Detect which cell encompasses the target text, then output its (x, y) center coordinate. 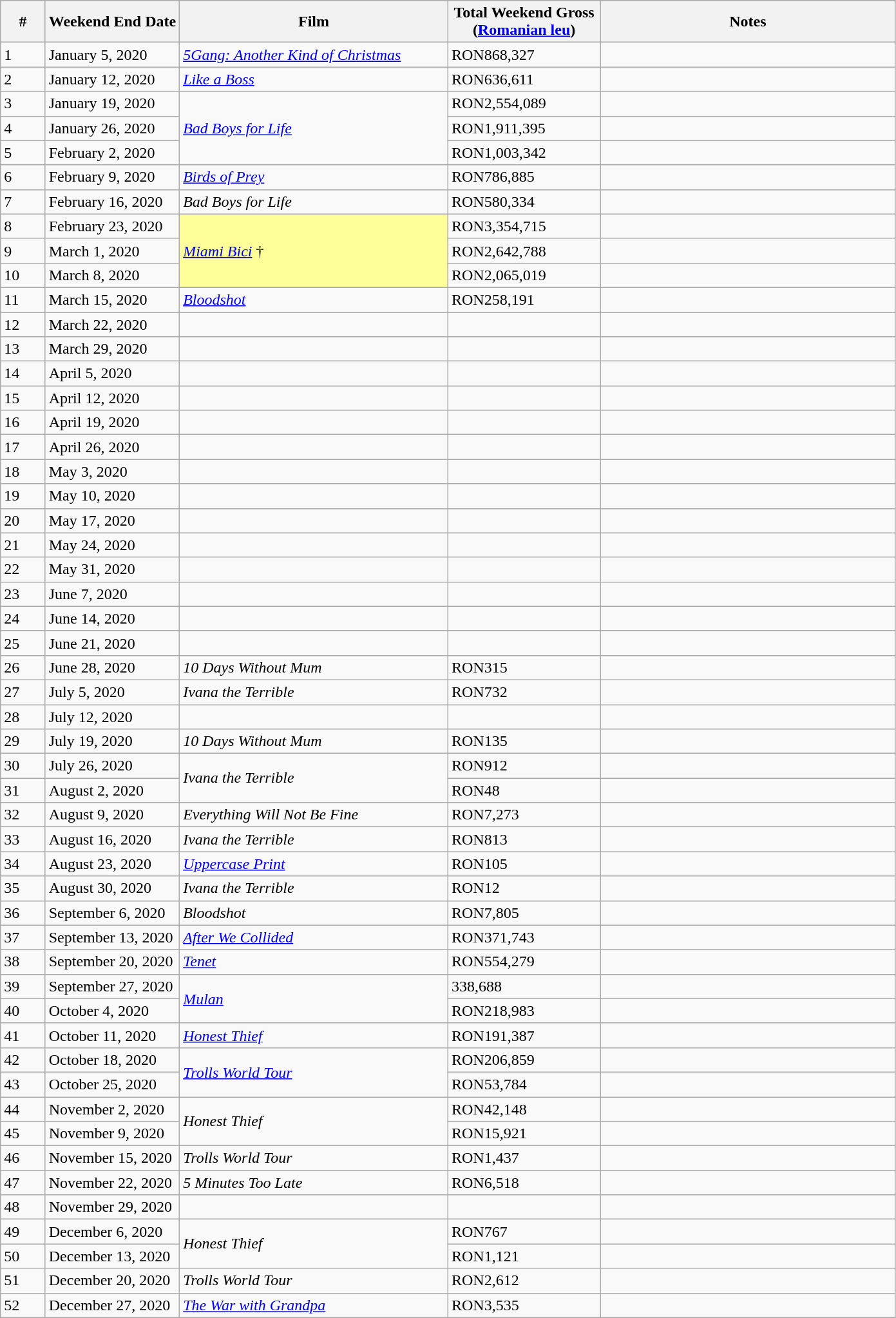
RON15,921 (524, 1134)
31 (23, 790)
November 2, 2020 (112, 1109)
October 18, 2020 (112, 1060)
March 29, 2020 (112, 349)
5 (23, 153)
RON42,148 (524, 1109)
RON580,334 (524, 202)
September 20, 2020 (112, 962)
August 9, 2020 (112, 815)
RON48 (524, 790)
26 (23, 667)
December 6, 2020 (112, 1232)
RON2,065,019 (524, 275)
RON12 (524, 888)
October 4, 2020 (112, 1011)
52 (23, 1305)
April 5, 2020 (112, 374)
December 20, 2020 (112, 1281)
June 28, 2020 (112, 667)
December 27, 2020 (112, 1305)
9 (23, 251)
RON206,859 (524, 1060)
46 (23, 1158)
27 (23, 692)
15 (23, 398)
February 2, 2020 (112, 153)
13 (23, 349)
41 (23, 1035)
RON6,518 (524, 1183)
April 12, 2020 (112, 398)
33 (23, 839)
RON191,387 (524, 1035)
RON105 (524, 864)
20 (23, 521)
January 19, 2020 (112, 104)
32 (23, 815)
6 (23, 177)
Everything Will Not Be Fine (314, 815)
July 5, 2020 (112, 692)
May 10, 2020 (112, 496)
30 (23, 766)
RON371,743 (524, 937)
July 26, 2020 (112, 766)
45 (23, 1134)
January 12, 2020 (112, 79)
Miami Bici † (314, 251)
44 (23, 1109)
5Gang: Another Kind of Christmas (314, 55)
RON554,279 (524, 962)
October 11, 2020 (112, 1035)
October 25, 2020 (112, 1084)
The War with Grandpa (314, 1305)
RON1,003,342 (524, 153)
June 21, 2020 (112, 643)
Birds of Prey (314, 177)
March 8, 2020 (112, 275)
16 (23, 423)
January 26, 2020 (112, 128)
40 (23, 1011)
Mulan (314, 998)
February 16, 2020 (112, 202)
January 5, 2020 (112, 55)
May 24, 2020 (112, 545)
48 (23, 1207)
RON53,784 (524, 1084)
8 (23, 226)
RON218,983 (524, 1011)
May 3, 2020 (112, 472)
Film (314, 22)
August 30, 2020 (112, 888)
May 17, 2020 (112, 521)
RON1,121 (524, 1256)
Weekend End Date (112, 22)
21 (23, 545)
29 (23, 741)
28 (23, 717)
February 9, 2020 (112, 177)
RON1,437 (524, 1158)
November 29, 2020 (112, 1207)
5 Minutes Too Late (314, 1183)
4 (23, 128)
December 13, 2020 (112, 1256)
RON767 (524, 1232)
2 (23, 79)
# (23, 22)
Notes (748, 22)
RON912 (524, 766)
14 (23, 374)
RON2,642,788 (524, 251)
18 (23, 472)
RON732 (524, 692)
June 7, 2020 (112, 594)
Total Weekend Gross(Romanian leu) (524, 22)
September 6, 2020 (112, 913)
September 13, 2020 (112, 937)
50 (23, 1256)
1 (23, 55)
August 16, 2020 (112, 839)
37 (23, 937)
June 14, 2020 (112, 618)
47 (23, 1183)
49 (23, 1232)
24 (23, 618)
RON7,805 (524, 913)
RON3,354,715 (524, 226)
12 (23, 324)
23 (23, 594)
36 (23, 913)
November 22, 2020 (112, 1183)
RON135 (524, 741)
July 19, 2020 (112, 741)
RON1,911,395 (524, 128)
51 (23, 1281)
RON813 (524, 839)
March 15, 2020 (112, 300)
35 (23, 888)
25 (23, 643)
February 23, 2020 (112, 226)
August 23, 2020 (112, 864)
March 22, 2020 (112, 324)
August 2, 2020 (112, 790)
September 27, 2020 (112, 986)
11 (23, 300)
42 (23, 1060)
July 12, 2020 (112, 717)
Uppercase Print (314, 864)
April 26, 2020 (112, 447)
7 (23, 202)
After We Collided (314, 937)
RON258,191 (524, 300)
RON7,273 (524, 815)
November 9, 2020 (112, 1134)
38 (23, 962)
43 (23, 1084)
RON2,554,089 (524, 104)
RON2,612 (524, 1281)
May 31, 2020 (112, 569)
RON786,885 (524, 177)
19 (23, 496)
34 (23, 864)
April 19, 2020 (112, 423)
39 (23, 986)
RON3,535 (524, 1305)
March 1, 2020 (112, 251)
RON315 (524, 667)
17 (23, 447)
November 15, 2020 (112, 1158)
Like a Boss (314, 79)
22 (23, 569)
Tenet (314, 962)
RON636,611 (524, 79)
338,688 (524, 986)
10 (23, 275)
RON868,327 (524, 55)
3 (23, 104)
